Pinpoint the cell where the given text exists, returning its (X, Y) midpoint coordinate. 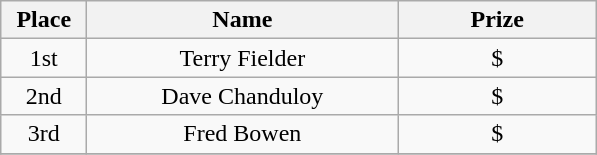
2nd (44, 96)
1st (44, 58)
Fred Bowen (242, 134)
Prize (498, 20)
Place (44, 20)
Terry Fielder (242, 58)
Dave Chanduloy (242, 96)
Name (242, 20)
3rd (44, 134)
